Return the [X, Y] coordinate for the center point of the cell that contains the specified text.  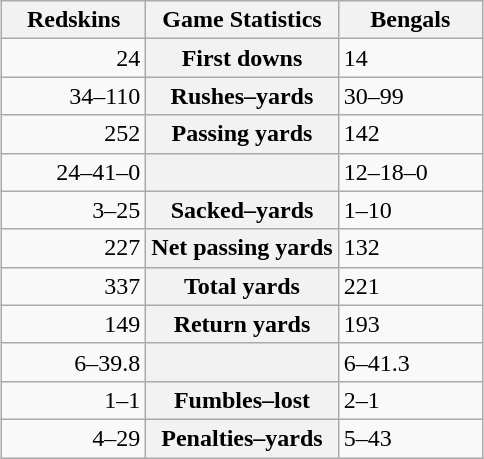
30–99 [410, 96]
Passing yards [242, 134]
4–29 [73, 438]
149 [73, 324]
Total yards [242, 286]
Fumbles–lost [242, 400]
Return yards [242, 324]
34–110 [73, 96]
6–39.8 [73, 362]
Redskins [73, 20]
First downs [242, 58]
24–41–0 [73, 172]
Penalties–yards [242, 438]
221 [410, 286]
Sacked–yards [242, 210]
132 [410, 248]
252 [73, 134]
Rushes–yards [242, 96]
337 [73, 286]
1–10 [410, 210]
24 [73, 58]
142 [410, 134]
12–18–0 [410, 172]
Game Statistics [242, 20]
3–25 [73, 210]
227 [73, 248]
14 [410, 58]
Bengals [410, 20]
Net passing yards [242, 248]
2–1 [410, 400]
1–1 [73, 400]
193 [410, 324]
6–41.3 [410, 362]
5–43 [410, 438]
